Identify which cell holds the provided text, then report its (X, Y) central coordinate. 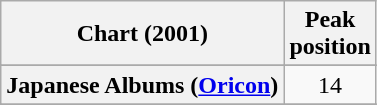
Peakposition (330, 34)
14 (330, 85)
Japanese Albums (Oricon) (142, 85)
Chart (2001) (142, 34)
